For the text-containing cell, return its midpoint in (x, y) coordinate format. 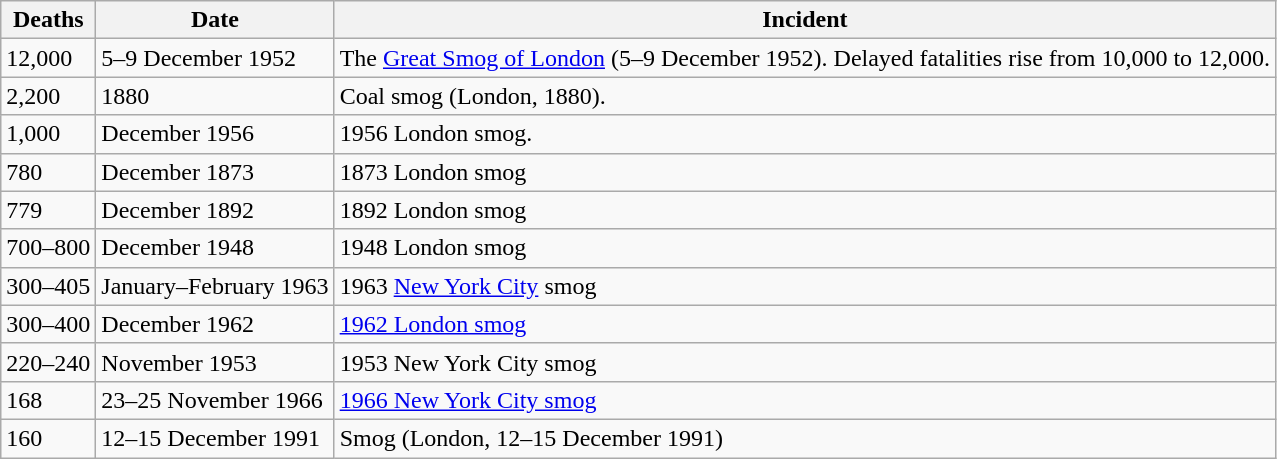
23–25 November 1966 (215, 400)
160 (48, 438)
1953 New York City smog (805, 362)
November 1953 (215, 362)
220–240 (48, 362)
Smog (London, 12–15 December 1991) (805, 438)
1963 New York City smog (805, 286)
5–9 December 1952 (215, 58)
168 (48, 400)
January–February 1963 (215, 286)
779 (48, 210)
1880 (215, 96)
1873 London smog (805, 172)
12–15 December 1991 (215, 438)
1956 London smog. (805, 134)
1948 London smog (805, 248)
Date (215, 20)
300–405 (48, 286)
Coal smog (London, 1880). (805, 96)
700–800 (48, 248)
The Great Smog of London (5–9 December 1952). Delayed fatalities rise from 10,000 to 12,000. (805, 58)
December 1956 (215, 134)
1962 London smog (805, 324)
December 1873 (215, 172)
780 (48, 172)
1892 London smog (805, 210)
December 1948 (215, 248)
Incident (805, 20)
Deaths (48, 20)
300–400 (48, 324)
2,200 (48, 96)
1966 New York City smog (805, 400)
1,000 (48, 134)
December 1892 (215, 210)
December 1962 (215, 324)
12,000 (48, 58)
